Detect which cell encompasses the target text, then output its [x, y] center coordinate. 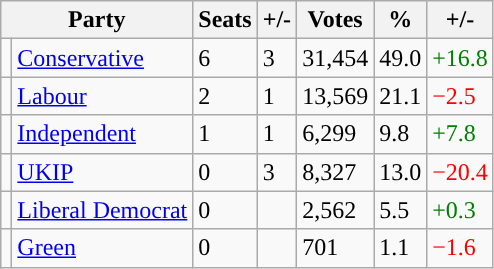
21.1 [400, 96]
2,562 [336, 210]
−2.5 [460, 96]
13.0 [400, 172]
Liberal Democrat [102, 210]
Votes [336, 20]
9.8 [400, 134]
% [400, 20]
Seats [225, 20]
1.1 [400, 248]
701 [336, 248]
13,569 [336, 96]
31,454 [336, 58]
−20.4 [460, 172]
+0.3 [460, 210]
49.0 [400, 58]
Party [97, 20]
−1.6 [460, 248]
+7.8 [460, 134]
Independent [102, 134]
UKIP [102, 172]
5.5 [400, 210]
Green [102, 248]
2 [225, 96]
Labour [102, 96]
6 [225, 58]
6,299 [336, 134]
8,327 [336, 172]
Conservative [102, 58]
+16.8 [460, 58]
